Extract the (x, y) coordinate from the center of the cell holding the provided text.  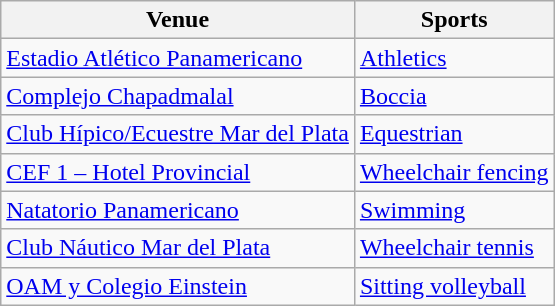
Boccia (454, 96)
Club Hípico/Ecuestre Mar del Plata (178, 134)
Wheelchair tennis (454, 248)
OAM y Colegio Einstein (178, 286)
Sports (454, 20)
Venue (178, 20)
Estadio Atlético Panamericano (178, 58)
Club Náutico Mar del Plata (178, 248)
Equestrian (454, 134)
Athletics (454, 58)
Sitting volleyball (454, 286)
Wheelchair fencing (454, 172)
CEF 1 – Hotel Provincial (178, 172)
Natatorio Panamericano (178, 210)
Complejo Chapadmalal (178, 96)
Swimming (454, 210)
